Extract the (x, y) coordinate from the center of the cell holding the provided text.  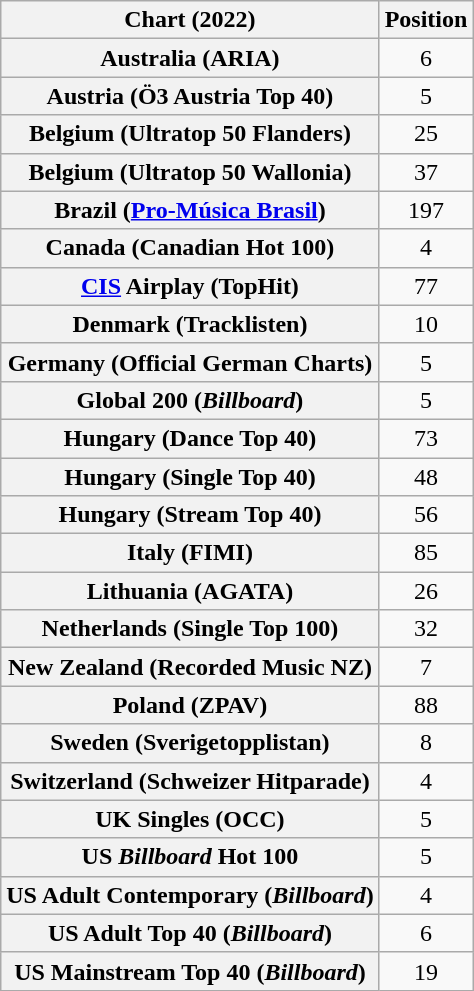
Poland (ZPAV) (190, 705)
Hungary (Stream Top 40) (190, 515)
CIS Airplay (TopHit) (190, 286)
77 (426, 286)
US Mainstream Top 40 (Billboard) (190, 971)
US Adult Top 40 (Billboard) (190, 933)
US Billboard Hot 100 (190, 857)
88 (426, 705)
Sweden (Sverigetopplistan) (190, 743)
US Adult Contemporary (Billboard) (190, 895)
Position (426, 20)
Hungary (Single Top 40) (190, 477)
197 (426, 210)
19 (426, 971)
Italy (FIMI) (190, 553)
73 (426, 438)
Belgium (Ultratop 50 Flanders) (190, 134)
Belgium (Ultratop 50 Wallonia) (190, 172)
Netherlands (Single Top 100) (190, 629)
7 (426, 667)
Chart (2022) (190, 20)
Canada (Canadian Hot 100) (190, 248)
Brazil (Pro-Música Brasil) (190, 210)
New Zealand (Recorded Music NZ) (190, 667)
37 (426, 172)
UK Singles (OCC) (190, 819)
Germany (Official German Charts) (190, 362)
32 (426, 629)
Switzerland (Schweizer Hitparade) (190, 781)
Austria (Ö3 Austria Top 40) (190, 96)
56 (426, 515)
48 (426, 477)
85 (426, 553)
10 (426, 324)
Australia (ARIA) (190, 58)
Lithuania (AGATA) (190, 591)
Global 200 (Billboard) (190, 400)
8 (426, 743)
26 (426, 591)
Hungary (Dance Top 40) (190, 438)
25 (426, 134)
Denmark (Tracklisten) (190, 324)
